Output the (x, y) coordinate of the center of the cell containing the given text.  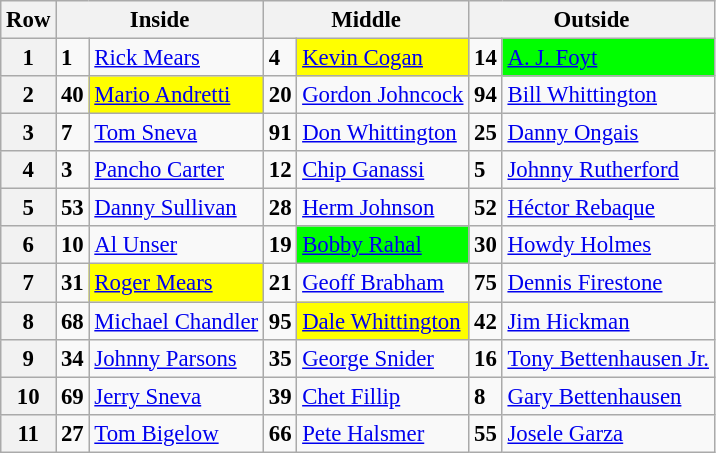
75 (486, 283)
68 (72, 321)
20 (280, 95)
Johnny Rutherford (608, 170)
Mario Andretti (176, 95)
12 (280, 170)
Inside (160, 20)
66 (280, 433)
31 (72, 283)
40 (72, 95)
George Snider (383, 358)
Jim Hickman (608, 321)
Tom Bigelow (176, 433)
Kevin Cogan (383, 58)
6 (28, 245)
Héctor Rebaque (608, 208)
Chet Fillip (383, 396)
Dennis Firestone (608, 283)
94 (486, 95)
Danny Sullivan (176, 208)
Johnny Parsons (176, 358)
Bobby Rahal (383, 245)
Danny Ongais (608, 133)
Don Whittington (383, 133)
Bill Whittington (608, 95)
28 (280, 208)
Roger Mears (176, 283)
69 (72, 396)
A. J. Foyt (608, 58)
Howdy Holmes (608, 245)
Tom Sneva (176, 133)
11 (28, 433)
Chip Ganassi (383, 170)
Michael Chandler (176, 321)
55 (486, 433)
27 (72, 433)
Tony Bettenhausen Jr. (608, 358)
Gordon Johncock (383, 95)
Middle (366, 20)
2 (28, 95)
Row (28, 20)
Josele Garza (608, 433)
21 (280, 283)
42 (486, 321)
91 (280, 133)
34 (72, 358)
30 (486, 245)
Geoff Brabham (383, 283)
Rick Mears (176, 58)
Gary Bettenhausen (608, 396)
Dale Whittington (383, 321)
16 (486, 358)
53 (72, 208)
Herm Johnson (383, 208)
52 (486, 208)
39 (280, 396)
19 (280, 245)
14 (486, 58)
Outside (592, 20)
Jerry Sneva (176, 396)
Pancho Carter (176, 170)
95 (280, 321)
9 (28, 358)
Al Unser (176, 245)
Pete Halsmer (383, 433)
25 (486, 133)
35 (280, 358)
